Return (x, y) of the center of cell containing provided text 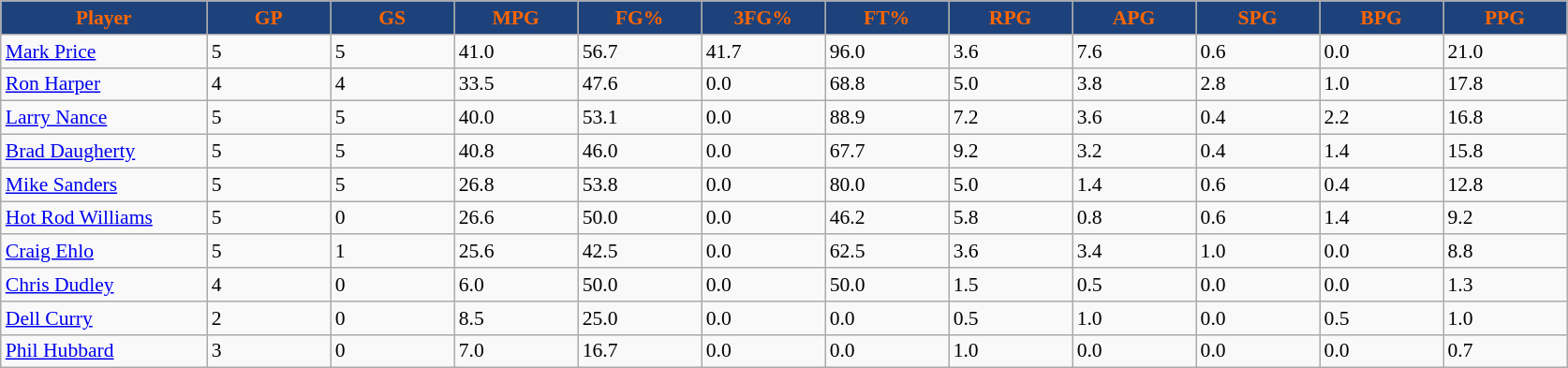
GP (269, 18)
56.7 (640, 52)
Larry Nance (104, 118)
1.5 (1011, 285)
15.8 (1504, 152)
Player (104, 18)
16.7 (640, 351)
Mark Price (104, 52)
Chris Dudley (104, 285)
2 (269, 318)
8.5 (516, 318)
Dell Curry (104, 318)
1.3 (1504, 285)
7.0 (516, 351)
46.0 (640, 152)
25.6 (516, 252)
80.0 (887, 184)
33.5 (516, 84)
FT% (887, 18)
25.0 (640, 318)
Craig Ehlo (104, 252)
APG (1134, 18)
26.6 (516, 218)
3 (269, 351)
BPG (1382, 18)
96.0 (887, 52)
41.7 (763, 52)
88.9 (887, 118)
7.6 (1134, 52)
3FG% (763, 18)
2.2 (1382, 118)
7.2 (1011, 118)
GS (392, 18)
26.8 (516, 184)
1 (392, 252)
0.8 (1134, 218)
2.8 (1258, 84)
SPG (1258, 18)
3.8 (1134, 84)
12.8 (1504, 184)
42.5 (640, 252)
40.8 (516, 152)
0.7 (1504, 351)
16.8 (1504, 118)
FG% (640, 18)
8.8 (1504, 252)
Phil Hubbard (104, 351)
3.4 (1134, 252)
21.0 (1504, 52)
MPG (516, 18)
Mike Sanders (104, 184)
53.8 (640, 184)
68.8 (887, 84)
53.1 (640, 118)
3.2 (1134, 152)
67.7 (887, 152)
RPG (1011, 18)
17.8 (1504, 84)
Ron Harper (104, 84)
46.2 (887, 218)
PPG (1504, 18)
5.8 (1011, 218)
Hot Rod Williams (104, 218)
Brad Daugherty (104, 152)
6.0 (516, 285)
40.0 (516, 118)
41.0 (516, 52)
47.6 (640, 84)
62.5 (887, 252)
